For the text-containing cell, return its midpoint in [x, y] coordinate format. 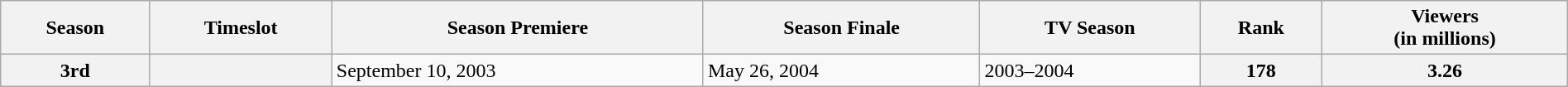
May 26, 2004 [842, 70]
TV Season [1090, 28]
Season [75, 28]
178 [1261, 70]
Viewers (in millions) [1445, 28]
Timeslot [241, 28]
3.26 [1445, 70]
Rank [1261, 28]
Season Finale [842, 28]
Season Premiere [518, 28]
September 10, 2003 [518, 70]
2003–2004 [1090, 70]
3rd [75, 70]
